Return [X, Y] of the center of cell containing provided text 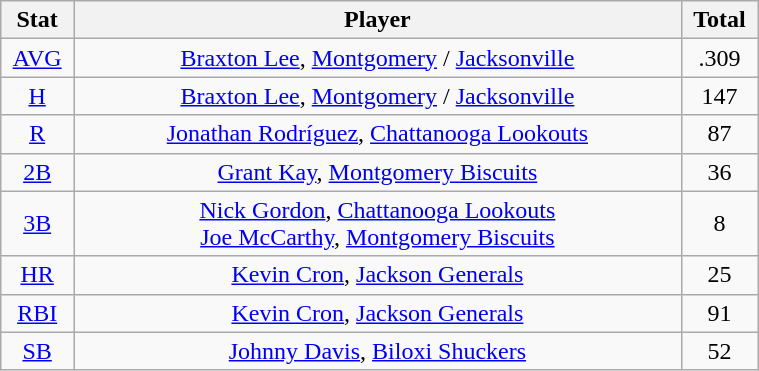
SB [38, 351]
Player [378, 20]
R [38, 134]
Stat [38, 20]
H [38, 96]
Nick Gordon, Chattanooga Lookouts Joe McCarthy, Montgomery Biscuits [378, 224]
HR [38, 275]
Jonathan Rodríguez, Chattanooga Lookouts [378, 134]
Total [719, 20]
147 [719, 96]
RBI [38, 313]
.309 [719, 58]
8 [719, 224]
AVG [38, 58]
3B [38, 224]
2B [38, 172]
52 [719, 351]
Johnny Davis, Biloxi Shuckers [378, 351]
87 [719, 134]
91 [719, 313]
25 [719, 275]
36 [719, 172]
Grant Kay, Montgomery Biscuits [378, 172]
